Identify which cell holds the provided text, then report its [x, y] central coordinate. 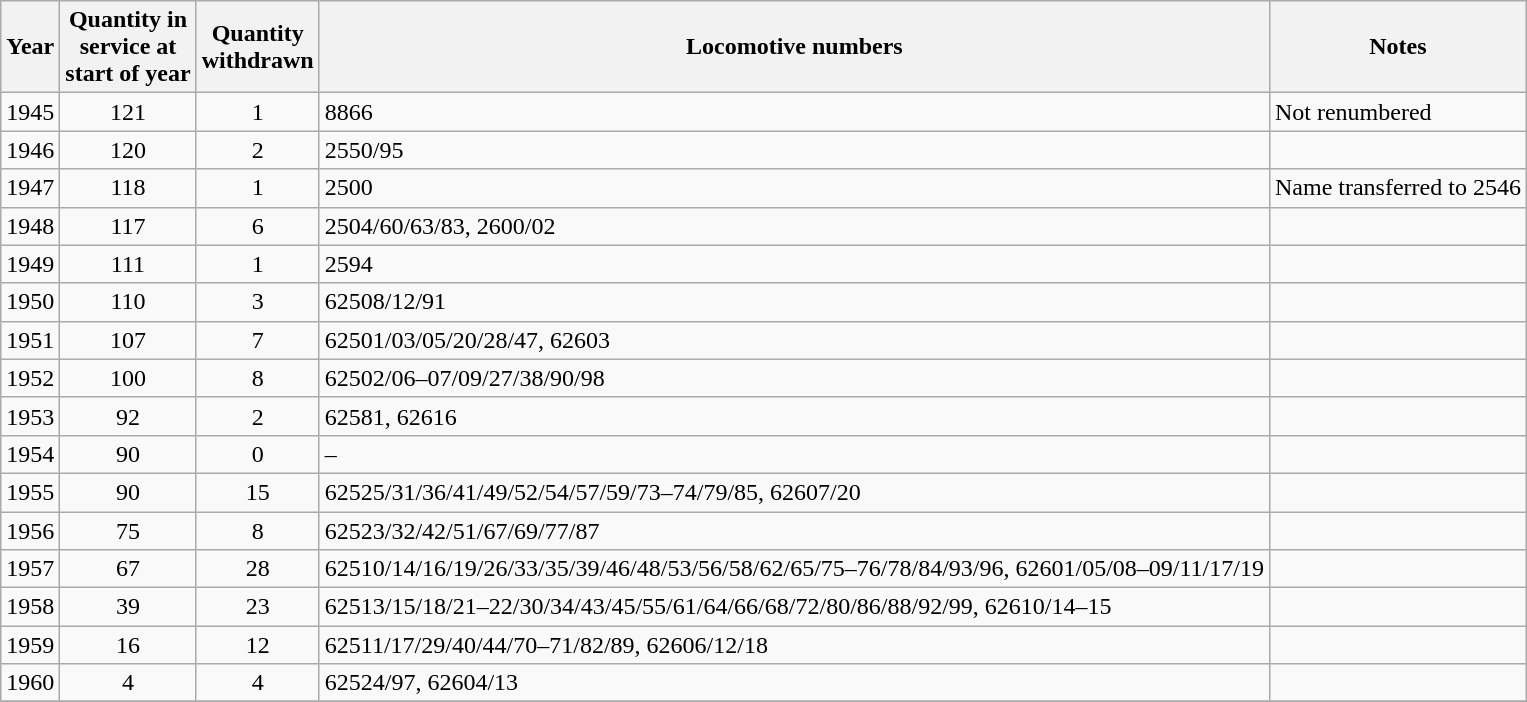
Year [30, 47]
62510/14/16/19/26/33/35/39/46/48/53/56/58/62/65/75–76/78/84/93/96, 62601/05/08–09/11/17/19 [794, 569]
2500 [794, 188]
16 [128, 645]
1960 [30, 683]
62508/12/91 [794, 302]
1953 [30, 416]
100 [128, 378]
Notes [1398, 47]
120 [128, 150]
Quantitywithdrawn [258, 47]
Not renumbered [1398, 112]
121 [128, 112]
62513/15/18/21–22/30/34/43/45/55/61/64/66/68/72/80/86/88/92/99, 62610/14–15 [794, 607]
110 [128, 302]
1946 [30, 150]
62524/97, 62604/13 [794, 683]
117 [128, 226]
62581, 62616 [794, 416]
1948 [30, 226]
1959 [30, 645]
23 [258, 607]
75 [128, 531]
Quantity inservice atstart of year [128, 47]
Name transferred to 2546 [1398, 188]
62502/06–07/09/27/38/90/98 [794, 378]
1957 [30, 569]
92 [128, 416]
1947 [30, 188]
1954 [30, 454]
0 [258, 454]
1958 [30, 607]
67 [128, 569]
62511/17/29/40/44/70–71/82/89, 62606/12/18 [794, 645]
1950 [30, 302]
8866 [794, 112]
15 [258, 492]
2550/95 [794, 150]
Locomotive numbers [794, 47]
12 [258, 645]
1952 [30, 378]
1949 [30, 264]
3 [258, 302]
7 [258, 340]
107 [128, 340]
– [794, 454]
1955 [30, 492]
1951 [30, 340]
62525/31/36/41/49/52/54/57/59/73–74/79/85, 62607/20 [794, 492]
111 [128, 264]
62501/03/05/20/28/47, 62603 [794, 340]
1956 [30, 531]
1945 [30, 112]
39 [128, 607]
2504/60/63/83, 2600/02 [794, 226]
28 [258, 569]
6 [258, 226]
62523/32/42/51/67/69/77/87 [794, 531]
118 [128, 188]
2594 [794, 264]
